Locate the cell with the specified text and output its [x, y] center coordinate. 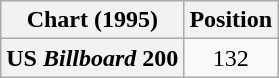
US Billboard 200 [92, 58]
132 [231, 58]
Chart (1995) [92, 20]
Position [231, 20]
